Return the (X, Y) coordinate for the center point of the cell that contains the specified text.  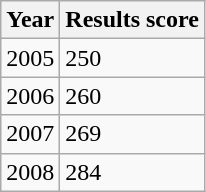
2008 (30, 172)
Year (30, 20)
250 (132, 58)
Results score (132, 20)
2006 (30, 96)
269 (132, 134)
284 (132, 172)
260 (132, 96)
2005 (30, 58)
2007 (30, 134)
